For the text-containing cell, return its midpoint in [x, y] coordinate format. 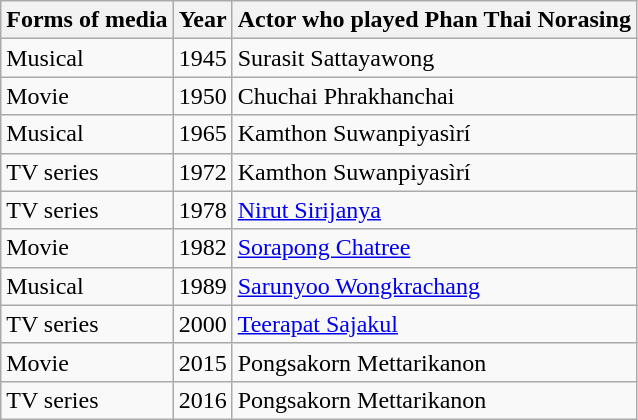
1965 [202, 134]
1972 [202, 172]
Nirut Sirijanya [434, 210]
1982 [202, 248]
Teerapat Sajakul [434, 324]
2016 [202, 400]
2000 [202, 324]
1978 [202, 210]
Actor who played Phan Thai Norasing [434, 20]
Surasit Sattayawong [434, 58]
Sorapong Chatree [434, 248]
2015 [202, 362]
Year [202, 20]
Chuchai Phrakhanchai [434, 96]
Sarunyoo Wongkrachang [434, 286]
Forms of media [87, 20]
1989 [202, 286]
1945 [202, 58]
1950 [202, 96]
